Capture the cell that displays the provided text and extract its (x, y) central coordinate. 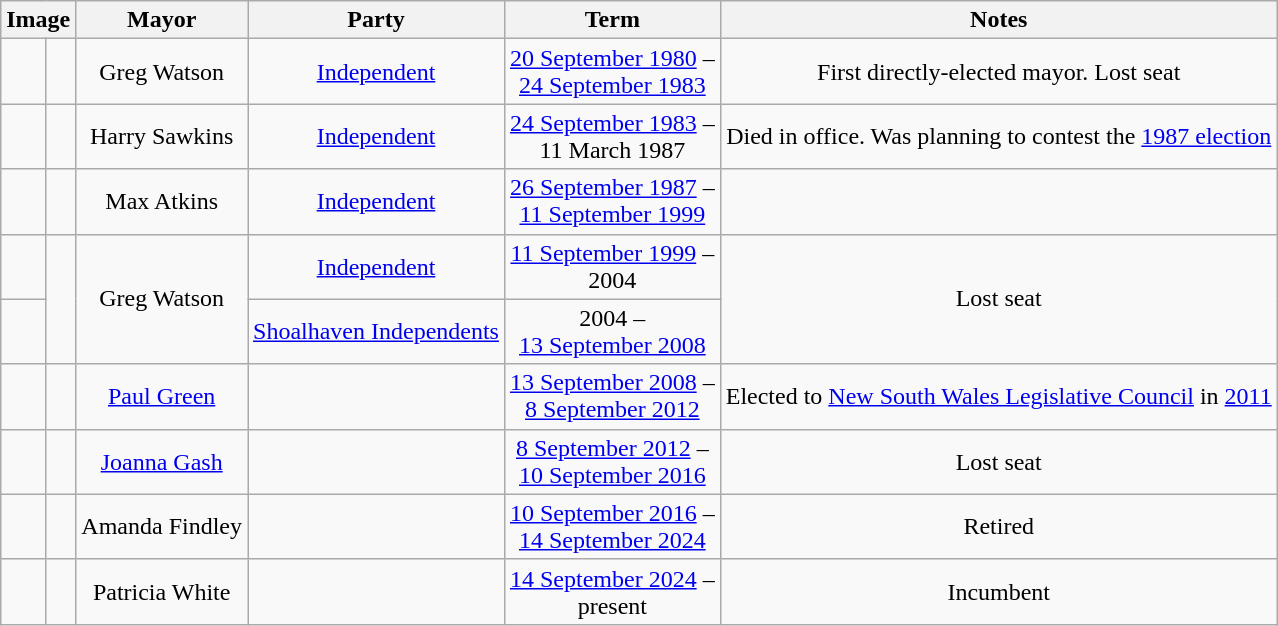
13 September 2008 –8 September 2012 (612, 396)
Term (612, 20)
20 September 1980 –24 September 1983 (612, 72)
2004 –13 September 2008 (612, 332)
Image (38, 20)
11 September 1999 –2004 (612, 266)
8 September 2012 –10 September 2016 (612, 462)
Party (376, 20)
Died in office. Was planning to contest the 1987 election (998, 136)
Mayor (162, 20)
24 September 1983 –11 March 1987 (612, 136)
Max Atkins (162, 202)
Incumbent (998, 592)
Paul Green (162, 396)
Amanda Findley (162, 526)
10 September 2016 –14 September 2024 (612, 526)
Retired (998, 526)
Patricia White (162, 592)
Shoalhaven Independents (376, 332)
First directly-elected mayor. Lost seat (998, 72)
Joanna Gash (162, 462)
26 September 1987 –11 September 1999 (612, 202)
Elected to New South Wales Legislative Council in 2011 (998, 396)
Harry Sawkins (162, 136)
14 September 2024 –present (612, 592)
Notes (998, 20)
